Determine the [X, Y] coordinate at the center of the cell enclosing the given text.  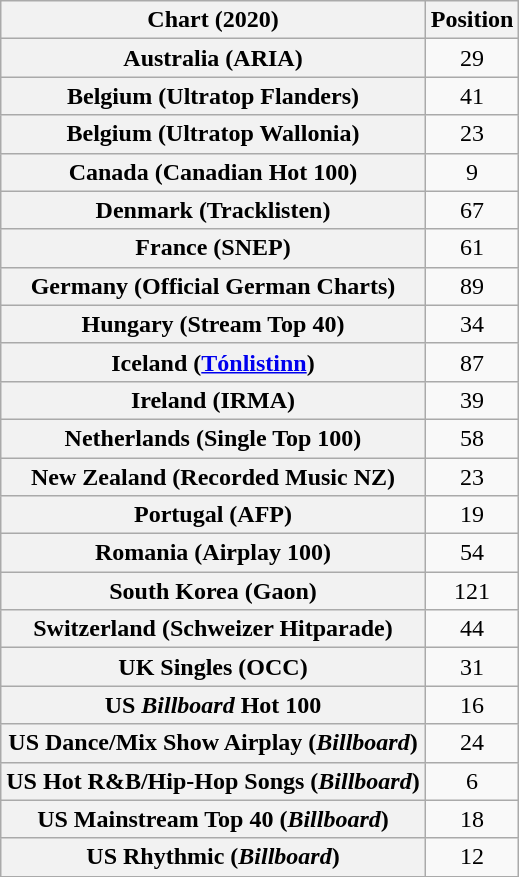
121 [472, 591]
Australia (ARIA) [213, 58]
Iceland (Tónlistinn) [213, 362]
Belgium (Ultratop Flanders) [213, 96]
39 [472, 400]
87 [472, 362]
67 [472, 210]
South Korea (Gaon) [213, 591]
44 [472, 629]
Ireland (IRMA) [213, 400]
9 [472, 172]
US Mainstream Top 40 (Billboard) [213, 819]
41 [472, 96]
24 [472, 743]
Netherlands (Single Top 100) [213, 438]
89 [472, 286]
18 [472, 819]
Chart (2020) [213, 20]
UK Singles (OCC) [213, 667]
12 [472, 857]
Denmark (Tracklisten) [213, 210]
New Zealand (Recorded Music NZ) [213, 477]
54 [472, 553]
US Dance/Mix Show Airplay (Billboard) [213, 743]
Germany (Official German Charts) [213, 286]
29 [472, 58]
61 [472, 248]
58 [472, 438]
US Billboard Hot 100 [213, 705]
31 [472, 667]
Romania (Airplay 100) [213, 553]
34 [472, 324]
19 [472, 515]
US Hot R&B/Hip-Hop Songs (Billboard) [213, 781]
Position [472, 20]
Portugal (AFP) [213, 515]
Canada (Canadian Hot 100) [213, 172]
16 [472, 705]
6 [472, 781]
Belgium (Ultratop Wallonia) [213, 134]
Hungary (Stream Top 40) [213, 324]
US Rhythmic (Billboard) [213, 857]
France (SNEP) [213, 248]
Switzerland (Schweizer Hitparade) [213, 629]
